For the text-containing cell, return its midpoint in (x, y) coordinate format. 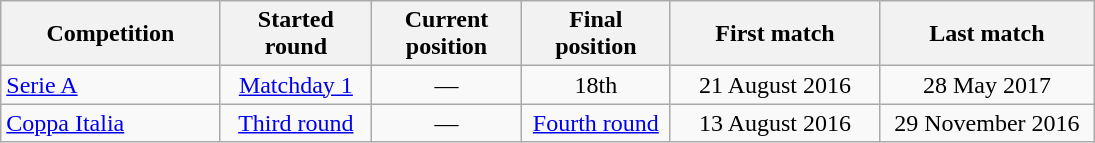
18th (596, 85)
Matchday 1 (296, 85)
29 November 2016 (988, 123)
Final position (596, 34)
28 May 2017 (988, 85)
Competition (110, 34)
First match (774, 34)
Started round (296, 34)
Last match (988, 34)
Serie A (110, 85)
Third round (296, 123)
13 August 2016 (774, 123)
Fourth round (596, 123)
21 August 2016 (774, 85)
Current position (447, 34)
Coppa Italia (110, 123)
